Find where the given text appears and provide that cell's center as (X, Y) coordinate. 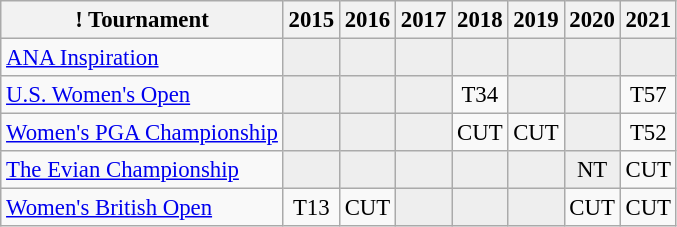
2019 (536, 20)
2018 (480, 20)
2020 (592, 20)
U.S. Women's Open (142, 95)
T57 (648, 95)
2021 (648, 20)
2016 (367, 20)
2015 (311, 20)
NT (592, 170)
! Tournament (142, 20)
T34 (480, 95)
T13 (311, 208)
The Evian Championship (142, 170)
Women's PGA Championship (142, 133)
Women's British Open (142, 208)
T52 (648, 133)
2017 (424, 20)
ANA Inspiration (142, 58)
